Pinpoint the cell where the given text exists, returning its [X, Y] midpoint coordinate. 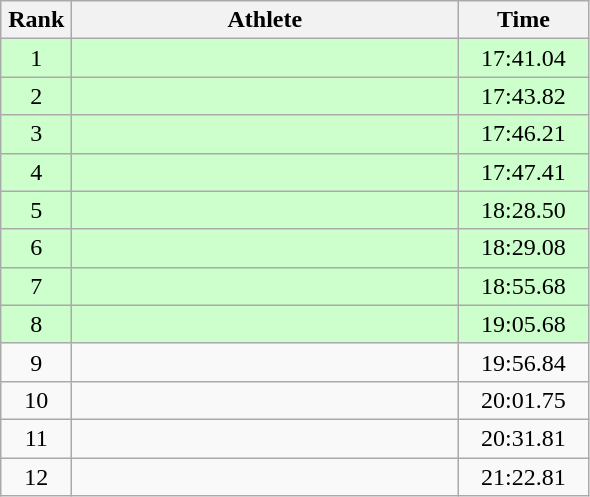
3 [36, 134]
18:55.68 [524, 286]
19:05.68 [524, 324]
11 [36, 438]
9 [36, 362]
17:46.21 [524, 134]
10 [36, 400]
5 [36, 210]
17:41.04 [524, 58]
4 [36, 172]
2 [36, 96]
Athlete [265, 20]
Time [524, 20]
20:01.75 [524, 400]
17:47.41 [524, 172]
Rank [36, 20]
18:29.08 [524, 248]
8 [36, 324]
1 [36, 58]
6 [36, 248]
18:28.50 [524, 210]
21:22.81 [524, 477]
19:56.84 [524, 362]
7 [36, 286]
12 [36, 477]
17:43.82 [524, 96]
20:31.81 [524, 438]
